Output the [X, Y] coordinate of the center of the cell containing the given text.  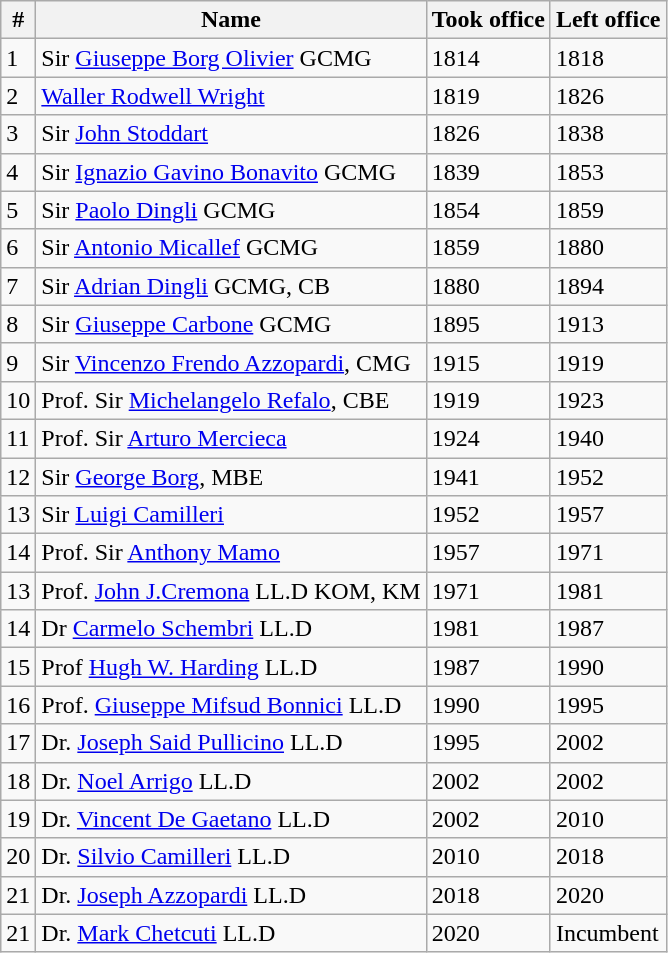
4 [18, 172]
Dr. Vincent De Gaetano LL.D [231, 819]
Name [231, 20]
Dr Carmelo Schembri LL.D [231, 629]
Dr. Joseph Azzopardi LL.D [231, 895]
Dr. Joseph Said Pullicino LL.D [231, 743]
1940 [608, 438]
10 [18, 400]
5 [18, 210]
Prof Hugh W. Harding LL.D [231, 667]
1814 [488, 58]
Prof. Sir Anthony Mamo [231, 553]
Sir Luigi Camilleri [231, 515]
1854 [488, 210]
Incumbent [608, 933]
Left office [608, 20]
Sir Giuseppe Borg Olivier GCMG [231, 58]
16 [18, 705]
Sir Paolo Dingli GCMG [231, 210]
1819 [488, 96]
18 [18, 781]
Sir Ignazio Gavino Bonavito GCMG [231, 172]
Dr. Silvio Camilleri LL.D [231, 857]
3 [18, 134]
1853 [608, 172]
Prof. John J.Cremona LL.D KOM, KM [231, 591]
# [18, 20]
Sir Antonio Micallef GCMG [231, 248]
1941 [488, 477]
Prof. Giuseppe Mifsud Bonnici LL.D [231, 705]
1913 [608, 324]
11 [18, 438]
7 [18, 286]
15 [18, 667]
Sir Adrian Dingli GCMG, CB [231, 286]
1 [18, 58]
2 [18, 96]
Dr. Noel Arrigo LL.D [231, 781]
20 [18, 857]
1838 [608, 134]
19 [18, 819]
Took office [488, 20]
Prof. Sir Arturo Mercieca [231, 438]
1818 [608, 58]
8 [18, 324]
Dr. Mark Chetcuti LL.D [231, 933]
Waller Rodwell Wright [231, 96]
6 [18, 248]
Sir Vincenzo Frendo Azzopardi, CMG [231, 362]
Sir John Stoddart [231, 134]
1839 [488, 172]
12 [18, 477]
1895 [488, 324]
1915 [488, 362]
1894 [608, 286]
1924 [488, 438]
Sir George Borg, MBE [231, 477]
Prof. Sir Michelangelo Refalo, CBE [231, 400]
9 [18, 362]
1923 [608, 400]
Sir Giuseppe Carbone GCMG [231, 324]
17 [18, 743]
